Determine the (X, Y) coordinate at the center of the cell enclosing the given text.  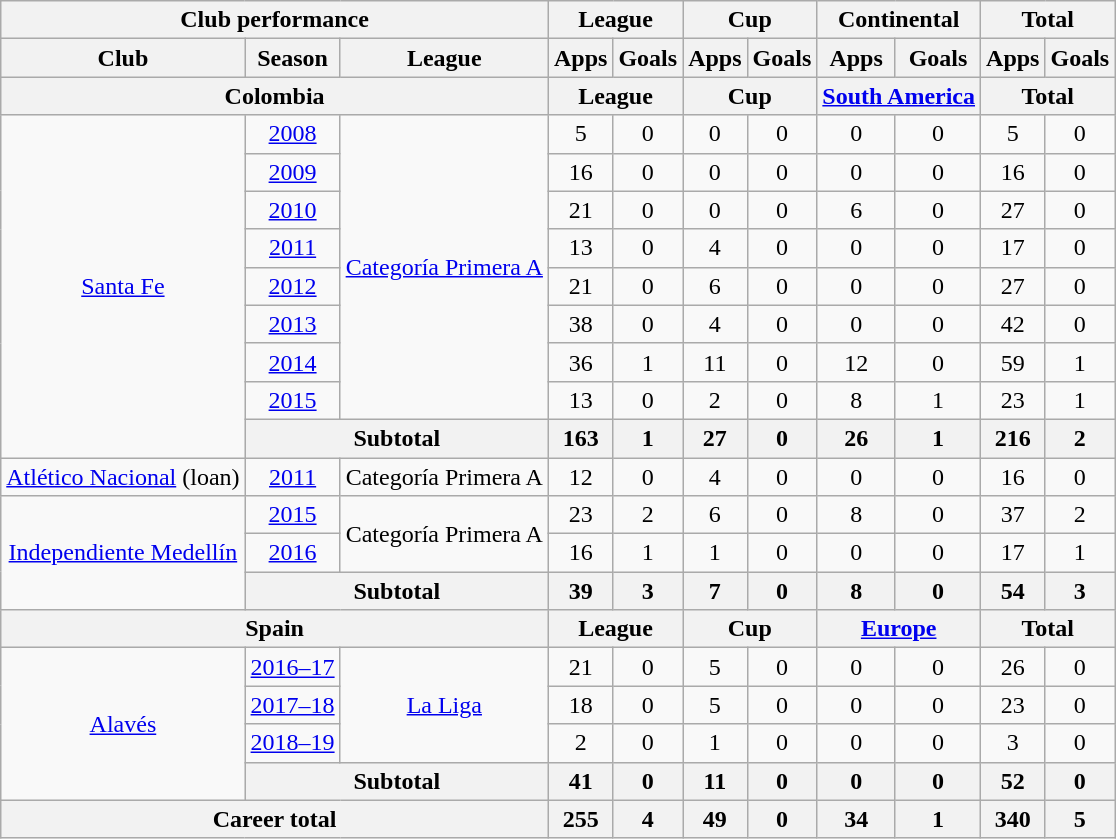
Independiente Medellín (123, 553)
34 (856, 819)
2008 (292, 134)
2016–17 (292, 667)
59 (1013, 362)
South America (899, 96)
2014 (292, 362)
18 (580, 705)
2016 (292, 553)
41 (580, 781)
37 (1013, 515)
Santa Fe (123, 286)
7 (715, 591)
Season (292, 58)
340 (1013, 819)
39 (580, 591)
Europe (899, 629)
163 (580, 438)
52 (1013, 781)
Alavés (123, 724)
216 (1013, 438)
49 (715, 819)
Club (123, 58)
54 (1013, 591)
Continental (899, 20)
La Liga (444, 705)
Club performance (275, 20)
36 (580, 362)
Career total (275, 819)
42 (1013, 324)
2018–19 (292, 743)
38 (580, 324)
2013 (292, 324)
2009 (292, 172)
2012 (292, 286)
Colombia (275, 96)
Spain (275, 629)
Atlético Nacional (loan) (123, 477)
2017–18 (292, 705)
2010 (292, 210)
255 (580, 819)
